Pinpoint the cell where the given text exists, returning its [x, y] midpoint coordinate. 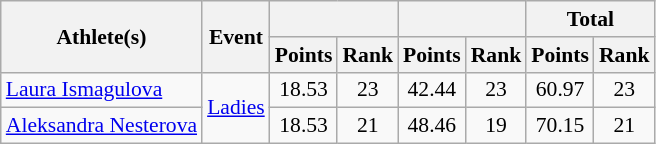
Laura Ismagulova [102, 90]
60.97 [560, 90]
Ladies [236, 108]
Aleksandra Nesterova [102, 126]
Athlete(s) [102, 36]
Total [590, 19]
70.15 [560, 126]
42.44 [432, 90]
48.46 [432, 126]
19 [496, 126]
Event [236, 36]
